Scan for the cell matching the given text and deliver its [X, Y] coordinate at center. 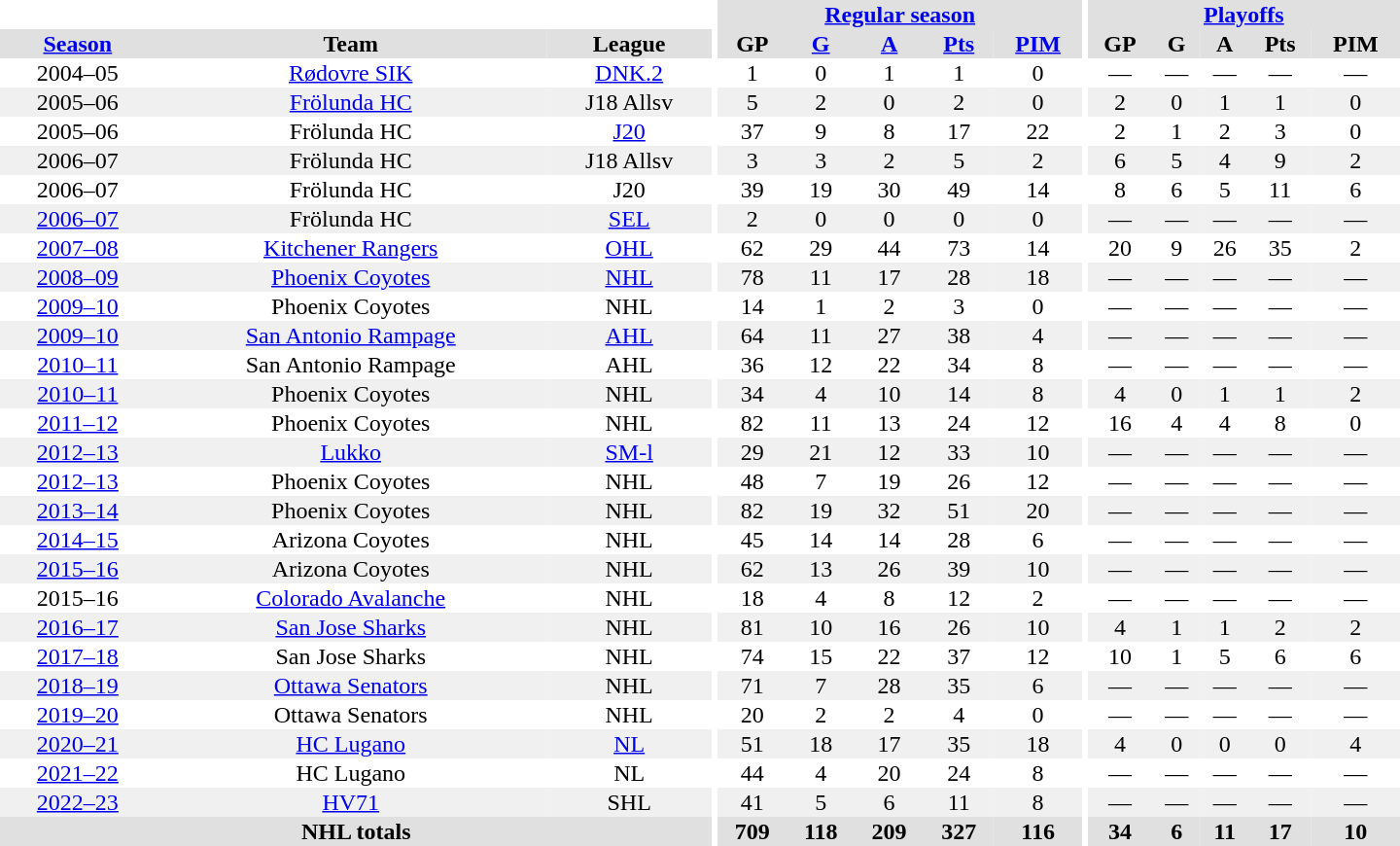
Playoffs [1244, 15]
OHL [630, 248]
2017–18 [78, 656]
81 [752, 627]
2004–05 [78, 73]
2007–08 [78, 248]
Rødovre SIK [351, 73]
64 [752, 335]
327 [959, 831]
DNK.2 [630, 73]
41 [752, 802]
27 [890, 335]
Kitchener Rangers [351, 248]
74 [752, 656]
HV71 [351, 802]
38 [959, 335]
116 [1038, 831]
2019–20 [78, 715]
2018–19 [78, 686]
71 [752, 686]
21 [821, 452]
Colorado Avalanche [351, 598]
2014–15 [78, 540]
78 [752, 277]
Season [78, 44]
118 [821, 831]
SEL [630, 219]
NHL totals [356, 831]
Lukko [351, 452]
49 [959, 190]
209 [890, 831]
15 [821, 656]
2021–22 [78, 773]
2020–21 [78, 744]
30 [890, 190]
2013–14 [78, 511]
2016–17 [78, 627]
45 [752, 540]
32 [890, 511]
SM-l [630, 452]
2011–12 [78, 423]
48 [752, 481]
Regular season [900, 15]
League [630, 44]
709 [752, 831]
2008–09 [78, 277]
33 [959, 452]
2022–23 [78, 802]
Team [351, 44]
73 [959, 248]
36 [752, 365]
SHL [630, 802]
